Find where the given text appears and provide that cell's center as (x, y) coordinate. 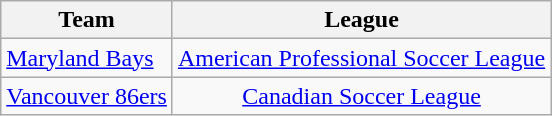
Team (87, 20)
League (361, 20)
Maryland Bays (87, 58)
American Professional Soccer League (361, 58)
Vancouver 86ers (87, 96)
Canadian Soccer League (361, 96)
